Determine the (X, Y) coordinate at the center of the cell enclosing the given text.  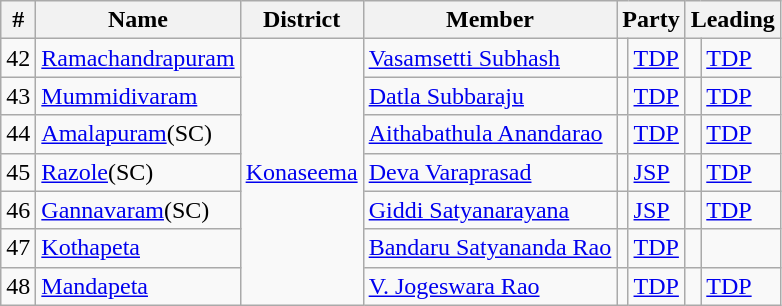
44 (18, 134)
43 (18, 96)
# (18, 20)
Name (138, 20)
Deva Varaprasad (490, 172)
47 (18, 248)
Aithabathula Anandarao (490, 134)
Mummidivaram (138, 96)
District (302, 20)
Giddi Satyanarayana (490, 210)
48 (18, 286)
Vasamsetti Subhash (490, 58)
45 (18, 172)
Bandaru Satyananda Rao (490, 248)
Ramachandrapuram (138, 58)
Razole(SC) (138, 172)
Party (651, 20)
Amalapuram(SC) (138, 134)
Mandapeta (138, 286)
Datla Subbaraju (490, 96)
46 (18, 210)
V. Jogeswara Rao (490, 286)
Konaseema (302, 172)
Member (490, 20)
Leading (732, 20)
42 (18, 58)
Kothapeta (138, 248)
Gannavaram(SC) (138, 210)
